Provide the (x, y) coordinate of the cell's center where the given text is located.  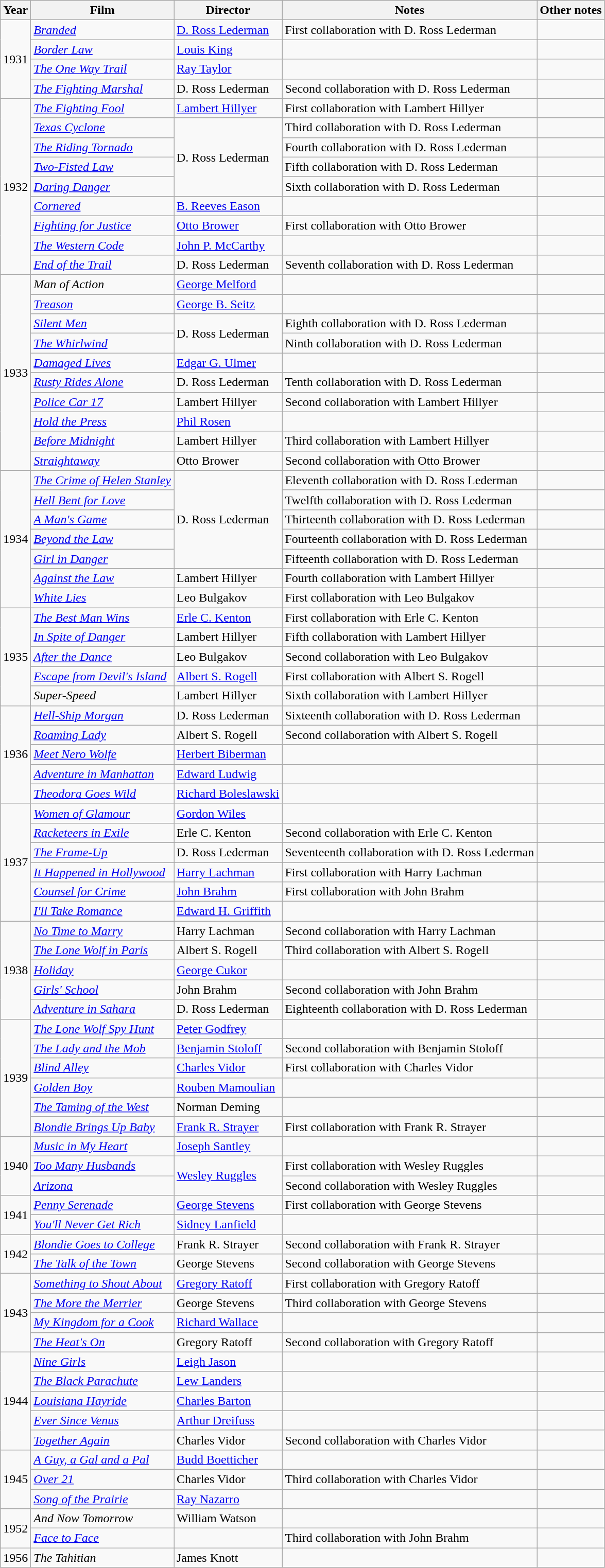
Women of Glamour (102, 813)
Super-Speed (102, 696)
Louisiana Hayride (102, 1401)
John P. McCarthy (228, 245)
1942 (15, 1254)
Edgar G. Ulmer (228, 363)
George B. Seitz (228, 304)
Benjamin Stoloff (228, 1048)
The Whirlwind (102, 343)
The Talk of the Town (102, 1264)
Peter Godfrey (228, 1029)
First collaboration with George Stevens (410, 1205)
Second collaboration with Harry Lachman (410, 931)
Music in My Heart (102, 1146)
In Spite of Danger (102, 637)
Theodora Goes Wild (102, 794)
Third collaboration with Charles Vidor (410, 1479)
Arizona (102, 1185)
Face to Face (102, 1538)
The Riding Tornado (102, 147)
Twelfth collaboration with D. Ross Lederman (410, 500)
First collaboration with Gregory Ratoff (410, 1283)
First collaboration with Wesley Ruggles (410, 1166)
The Heat's On (102, 1342)
The Frame-Up (102, 852)
Blind Alley (102, 1068)
Ray Taylor (228, 69)
1934 (15, 539)
Holiday (102, 970)
Second collaboration with Charles Vidor (410, 1440)
No Time to Marry (102, 931)
Edward Ludwig (228, 774)
Girl in Danger (102, 558)
Together Again (102, 1440)
Escape from Devil's Island (102, 676)
1935 (15, 657)
1931 (15, 59)
Hold the Press (102, 421)
The Lady and the Mob (102, 1048)
First collaboration with Otto Brower (410, 225)
1941 (15, 1215)
The Western Code (102, 245)
Seventeenth collaboration with D. Ross Lederman (410, 852)
Hell-Ship Morgan (102, 715)
The Taming of the West (102, 1107)
You'll Never Get Rich (102, 1225)
Fourth collaboration with D. Ross Lederman (410, 147)
Rusty Rides Alone (102, 382)
Second collaboration with Wesley Ruggles (410, 1185)
Second collaboration with George Stevens (410, 1264)
End of the Trail (102, 265)
Second collaboration with Gregory Ratoff (410, 1342)
Third collaboration with John Brahm (410, 1538)
1945 (15, 1479)
1952 (15, 1528)
Louis King (228, 49)
Beyond the Law (102, 539)
First collaboration with Leo Bulgakov (410, 598)
Adventure in Sahara (102, 1009)
The One Way Trail (102, 69)
Rouben Mamoulian (228, 1087)
Something to Shout About (102, 1283)
Racketeers in Exile (102, 833)
1938 (15, 970)
Fourteenth collaboration with D. Ross Lederman (410, 539)
Girls' School (102, 990)
Year (15, 10)
Counsel for Crime (102, 892)
Damaged Lives (102, 363)
1944 (15, 1401)
Herbert Biberman (228, 754)
Before Midnight (102, 441)
The Fighting Marshal (102, 89)
Other notes (571, 10)
Richard Wallace (228, 1323)
Adventure in Manhattan (102, 774)
White Lies (102, 598)
George Melford (228, 285)
Second collaboration with Albert S. Rogell (410, 735)
A Man's Game (102, 519)
B. Reeves Eason (228, 206)
Silent Men (102, 324)
The Crime of Helen Stanley (102, 480)
Over 21 (102, 1479)
Fifth collaboration with Lambert Hillyer (410, 637)
Edward H. Griffith (228, 911)
Daring Danger (102, 186)
Third collaboration with George Stevens (410, 1303)
Eighteenth collaboration with D. Ross Lederman (410, 1009)
1940 (15, 1166)
After the Dance (102, 657)
My Kingdom for a Cook (102, 1323)
Richard Boleslawski (228, 794)
Two-Fisted Law (102, 167)
First collaboration with D. Ross Lederman (410, 30)
Fourth collaboration with Lambert Hillyer (410, 578)
Meet Nero Wolfe (102, 754)
Penny Serenade (102, 1205)
Sidney Lanfield (228, 1225)
Third collaboration with D. Ross Lederman (410, 128)
Fighting for Justice (102, 225)
1932 (15, 186)
Leigh Jason (228, 1362)
Second collaboration with Lambert Hillyer (410, 402)
Second collaboration with Benjamin Stoloff (410, 1048)
George Cukor (228, 970)
Hell Bent for Love (102, 500)
The Lone Wolf Spy Hunt (102, 1029)
1933 (15, 373)
Second collaboration with Otto Brower (410, 461)
Charles Barton (228, 1401)
It Happened in Hollywood (102, 872)
James Knott (228, 1558)
I'll Take Romance (102, 911)
Second collaboration with Frank R. Strayer (410, 1244)
Treason (102, 304)
Roaming Lady (102, 735)
1937 (15, 862)
Man of Action (102, 285)
Director (228, 10)
Third collaboration with Lambert Hillyer (410, 441)
Nine Girls (102, 1362)
The Lone Wolf in Paris (102, 950)
Second collaboration with John Brahm (410, 990)
William Watson (228, 1519)
Budd Boetticher (228, 1459)
Thirteenth collaboration with D. Ross Lederman (410, 519)
Ninth collaboration with D. Ross Lederman (410, 343)
Ever Since Venus (102, 1420)
Sixth collaboration with D. Ross Lederman (410, 186)
The More the Merrier (102, 1303)
Norman Deming (228, 1107)
Sixteenth collaboration with D. Ross Lederman (410, 715)
Third collaboration with Albert S. Rogell (410, 950)
1936 (15, 754)
Second collaboration with Leo Bulgakov (410, 657)
Joseph Santley (228, 1146)
Film (102, 10)
Notes (410, 10)
First collaboration with John Brahm (410, 892)
Straightaway (102, 461)
And Now Tomorrow (102, 1519)
Border Law (102, 49)
Tenth collaboration with D. Ross Lederman (410, 382)
First collaboration with Erle C. Kenton (410, 618)
Against the Law (102, 578)
Cornered (102, 206)
1956 (15, 1558)
Eleventh collaboration with D. Ross Lederman (410, 480)
Sixth collaboration with Lambert Hillyer (410, 696)
Too Many Husbands (102, 1166)
Eighth collaboration with D. Ross Lederman (410, 324)
Police Car 17 (102, 402)
Golden Boy (102, 1087)
Phil Rosen (228, 421)
Texas Cyclone (102, 128)
Gordon Wiles (228, 813)
The Best Man Wins (102, 618)
First collaboration with Albert S. Rogell (410, 676)
First collaboration with Harry Lachman (410, 872)
The Fighting Fool (102, 108)
1939 (15, 1078)
Blondie Brings Up Baby (102, 1126)
Second collaboration with Erle C. Kenton (410, 833)
Wesley Ruggles (228, 1175)
Fifteenth collaboration with D. Ross Lederman (410, 558)
Ray Nazarro (228, 1499)
Second collaboration with D. Ross Lederman (410, 89)
Arthur Dreifuss (228, 1420)
A Guy, a Gal and a Pal (102, 1459)
First collaboration with Charles Vidor (410, 1068)
Branded (102, 30)
Blondie Goes to College (102, 1244)
Song of the Prairie (102, 1499)
First collaboration with Lambert Hillyer (410, 108)
Fifth collaboration with D. Ross Lederman (410, 167)
Seventh collaboration with D. Ross Lederman (410, 265)
Lew Landers (228, 1381)
First collaboration with Frank R. Strayer (410, 1126)
The Black Parachute (102, 1381)
1943 (15, 1313)
The Tahitian (102, 1558)
